Return the (x, y) coordinate for the center point of the cell that contains the specified text.  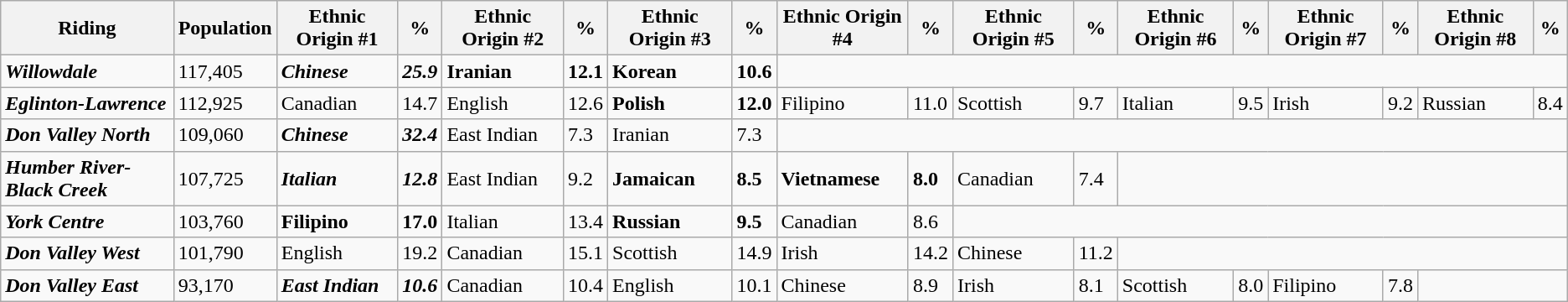
11.2 (1096, 253)
Riding (87, 29)
117,405 (224, 71)
9.7 (1096, 103)
10.1 (754, 285)
93,170 (224, 285)
Don Valley West (87, 253)
Jamaican (670, 178)
8.5 (754, 178)
Population (224, 29)
Ethnic Origin #6 (1175, 29)
107,725 (224, 178)
Ethnic Origin #5 (1014, 29)
Eglinton-Lawrence (87, 103)
Ethnic Origin #8 (1475, 29)
32.4 (420, 135)
Don Valley East (87, 285)
Ethnic Origin #3 (670, 29)
12.8 (420, 178)
Don Valley North (87, 135)
14.9 (754, 253)
8.6 (930, 221)
15.1 (585, 253)
Ethnic Origin #7 (1326, 29)
Polish (670, 103)
Ethnic Origin #1 (337, 29)
112,925 (224, 103)
Ethnic Origin #4 (843, 29)
Willowdale (87, 71)
11.0 (930, 103)
Humber River-Black Creek (87, 178)
13.4 (585, 221)
8.1 (1096, 285)
8.4 (1550, 103)
Korean (670, 71)
Ethnic Origin #2 (503, 29)
7.4 (1096, 178)
17.0 (420, 221)
103,760 (224, 221)
12.1 (585, 71)
8.9 (930, 285)
101,790 (224, 253)
109,060 (224, 135)
Vietnamese (843, 178)
7.8 (1400, 285)
19.2 (420, 253)
10.4 (585, 285)
12.0 (754, 103)
14.2 (930, 253)
14.7 (420, 103)
12.6 (585, 103)
York Centre (87, 221)
25.9 (420, 71)
